Scan for the cell matching the given text and deliver its [x, y] coordinate at center. 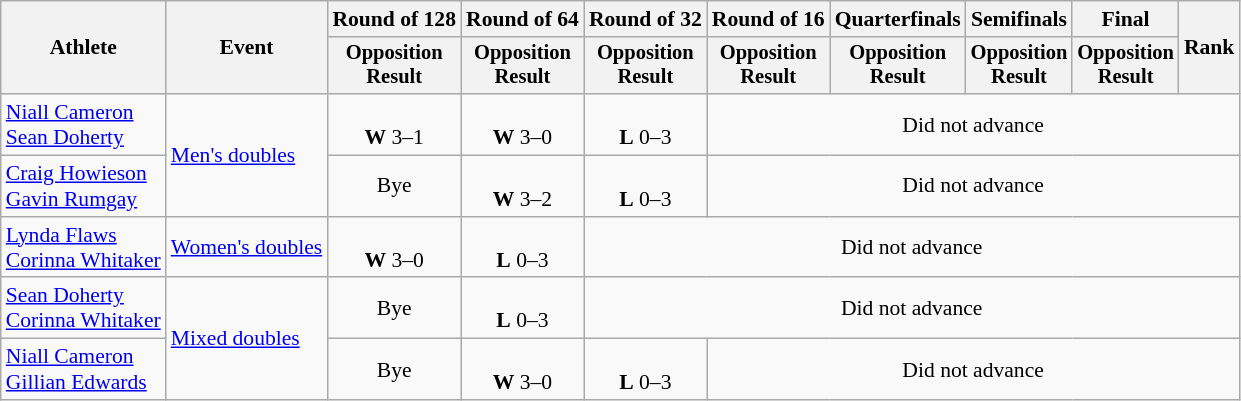
Niall CameronSean Doherty [84, 124]
Event [247, 48]
W 3–2 [522, 186]
W 3–1 [394, 124]
Semifinals [1020, 19]
Round of 128 [394, 19]
Men's doubles [247, 155]
Round of 16 [768, 19]
Final [1126, 19]
Quarterfinals [898, 19]
Rank [1210, 48]
Niall CameronGillian Edwards [84, 370]
Women's doubles [247, 248]
Round of 32 [646, 19]
Mixed doubles [247, 339]
Athlete [84, 48]
Craig HowiesonGavin Rumgay [84, 186]
Round of 64 [522, 19]
Sean DohertyCorinna Whitaker [84, 308]
Lynda FlawsCorinna Whitaker [84, 248]
